Pinpoint the cell where the given text exists, returning its [X, Y] midpoint coordinate. 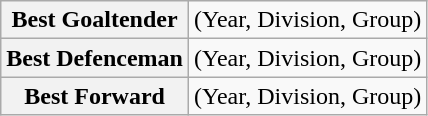
Best Forward [95, 96]
Best Goaltender [95, 20]
Best Defenceman [95, 58]
